Return the (X, Y) coordinate for the center point of the cell that contains the specified text.  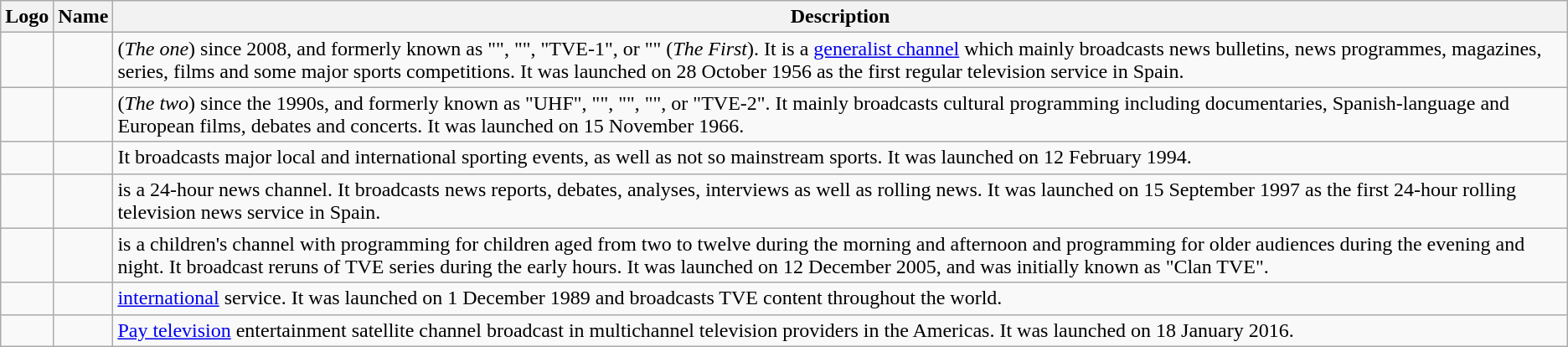
Description (840, 17)
It broadcasts major local and international sporting events, as well as not so mainstream sports. It was launched on 12 February 1994. (840, 158)
international service. It was launched on 1 December 1989 and broadcasts TVE content throughout the world. (840, 298)
Name (84, 17)
Pay television entertainment satellite channel broadcast in multichannel television providers in the Americas. It was launched on 18 January 2016. (840, 330)
Logo (27, 17)
